Pinpoint the cell where the given text exists, returning its [x, y] midpoint coordinate. 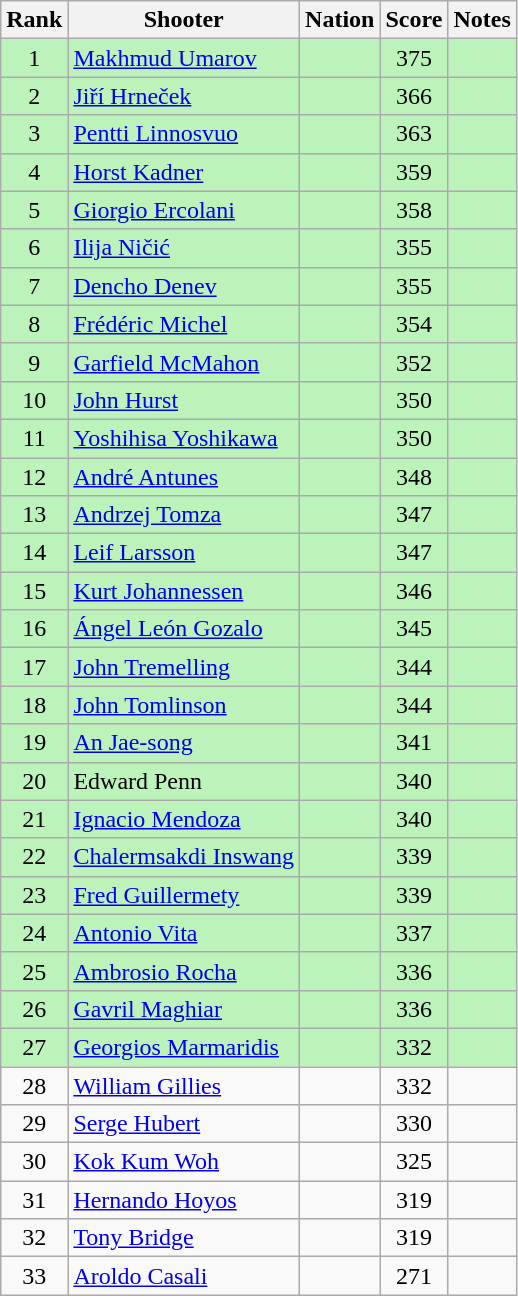
Shooter [184, 20]
3 [34, 134]
341 [414, 743]
Yoshihisa Yoshikawa [184, 438]
9 [34, 362]
6 [34, 248]
32 [34, 1238]
Hernando Hoyos [184, 1200]
Ángel León Gozalo [184, 629]
Serge Hubert [184, 1124]
Ilija Ničić [184, 248]
330 [414, 1124]
Score [414, 20]
5 [34, 210]
21 [34, 819]
Kurt Johannessen [184, 591]
12 [34, 477]
Chalermsakdi Inswang [184, 857]
16 [34, 629]
29 [34, 1124]
Tony Bridge [184, 1238]
Aroldo Casali [184, 1276]
John Hurst [184, 400]
Makhmud Umarov [184, 58]
11 [34, 438]
Fred Guillermety [184, 895]
Notes [482, 20]
Ambrosio Rocha [184, 971]
23 [34, 895]
28 [34, 1085]
15 [34, 591]
27 [34, 1047]
Garfield McMahon [184, 362]
Gavril Maghiar [184, 1009]
André Antunes [184, 477]
8 [34, 324]
366 [414, 96]
359 [414, 172]
24 [34, 933]
33 [34, 1276]
Antonio Vita [184, 933]
10 [34, 400]
375 [414, 58]
25 [34, 971]
Giorgio Ercolani [184, 210]
William Gillies [184, 1085]
John Tremelling [184, 667]
13 [34, 515]
26 [34, 1009]
Dencho Denev [184, 286]
354 [414, 324]
Pentti Linnosvuo [184, 134]
4 [34, 172]
30 [34, 1162]
Georgios Marmaridis [184, 1047]
2 [34, 96]
337 [414, 933]
1 [34, 58]
363 [414, 134]
17 [34, 667]
18 [34, 705]
Rank [34, 20]
Horst Kadner [184, 172]
348 [414, 477]
An Jae-song [184, 743]
Jiří Hrneček [184, 96]
Leif Larsson [184, 553]
Ignacio Mendoza [184, 819]
Nation [340, 20]
346 [414, 591]
Frédéric Michel [184, 324]
271 [414, 1276]
352 [414, 362]
7 [34, 286]
22 [34, 857]
345 [414, 629]
20 [34, 781]
19 [34, 743]
Andrzej Tomza [184, 515]
325 [414, 1162]
358 [414, 210]
Edward Penn [184, 781]
Kok Kum Woh [184, 1162]
John Tomlinson [184, 705]
31 [34, 1200]
14 [34, 553]
